Return the (X, Y) coordinate for the center point of the cell that contains the specified text.  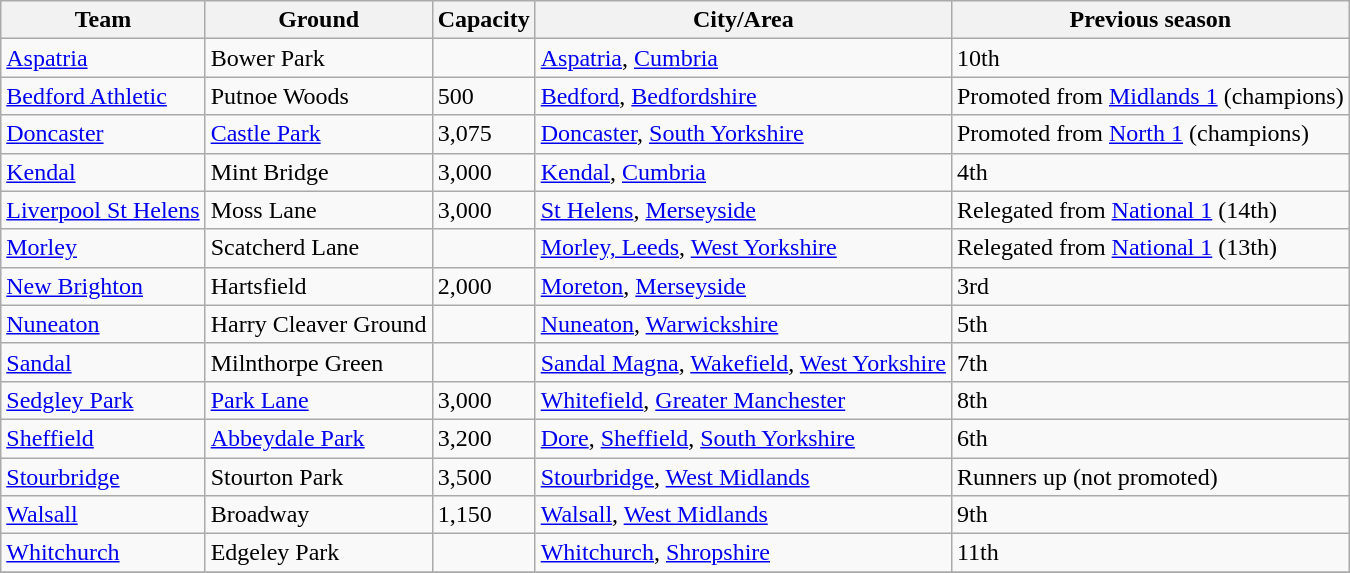
Milnthorpe Green (318, 362)
Scatcherd Lane (318, 248)
Bower Park (318, 58)
8th (1150, 400)
Broadway (318, 515)
500 (484, 96)
Runners up (not promoted) (1150, 477)
Walsall, West Midlands (743, 515)
2,000 (484, 286)
Capacity (484, 20)
Moreton, Merseyside (743, 286)
5th (1150, 324)
Morley (103, 248)
Sandal (103, 362)
Aspatria (103, 58)
3rd (1150, 286)
Bedford, Bedfordshire (743, 96)
Team (103, 20)
Ground (318, 20)
9th (1150, 515)
Hartsfield (318, 286)
Relegated from National 1 (14th) (1150, 210)
Sedgley Park (103, 400)
Aspatria, Cumbria (743, 58)
Stourbridge (103, 477)
6th (1150, 438)
Sheffield (103, 438)
Stourbridge, West Midlands (743, 477)
Sandal Magna, Wakefield, West Yorkshire (743, 362)
Castle Park (318, 134)
Relegated from National 1 (13th) (1150, 248)
4th (1150, 172)
3,075 (484, 134)
Harry Cleaver Ground (318, 324)
Mint Bridge (318, 172)
3,500 (484, 477)
10th (1150, 58)
Promoted from Midlands 1 (champions) (1150, 96)
Edgeley Park (318, 553)
Kendal, Cumbria (743, 172)
Previous season (1150, 20)
Kendal (103, 172)
Doncaster, South Yorkshire (743, 134)
Moss Lane (318, 210)
11th (1150, 553)
City/Area (743, 20)
Stourton Park (318, 477)
Park Lane (318, 400)
Whitefield, Greater Manchester (743, 400)
Liverpool St Helens (103, 210)
New Brighton (103, 286)
Walsall (103, 515)
Putnoe Woods (318, 96)
Whitchurch, Shropshire (743, 553)
Bedford Athletic (103, 96)
7th (1150, 362)
1,150 (484, 515)
Promoted from North 1 (champions) (1150, 134)
Morley, Leeds, West Yorkshire (743, 248)
Whitchurch (103, 553)
Doncaster (103, 134)
Nuneaton, Warwickshire (743, 324)
Abbeydale Park (318, 438)
3,200 (484, 438)
Dore, Sheffield, South Yorkshire (743, 438)
St Helens, Merseyside (743, 210)
Nuneaton (103, 324)
